Capture the cell that displays the provided text and extract its (x, y) central coordinate. 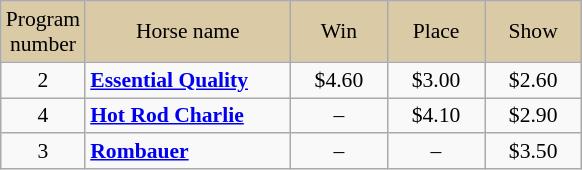
Show (534, 32)
$3.50 (534, 152)
$4.10 (436, 116)
$3.00 (436, 80)
$2.60 (534, 80)
Essential Quality (188, 80)
3 (43, 152)
2 (43, 80)
Win (338, 32)
Rombauer (188, 152)
Hot Rod Charlie (188, 116)
Programnumber (43, 32)
Place (436, 32)
4 (43, 116)
$4.60 (338, 80)
$2.90 (534, 116)
Horse name (188, 32)
